Output the [X, Y] coordinate of the center of the cell containing the given text.  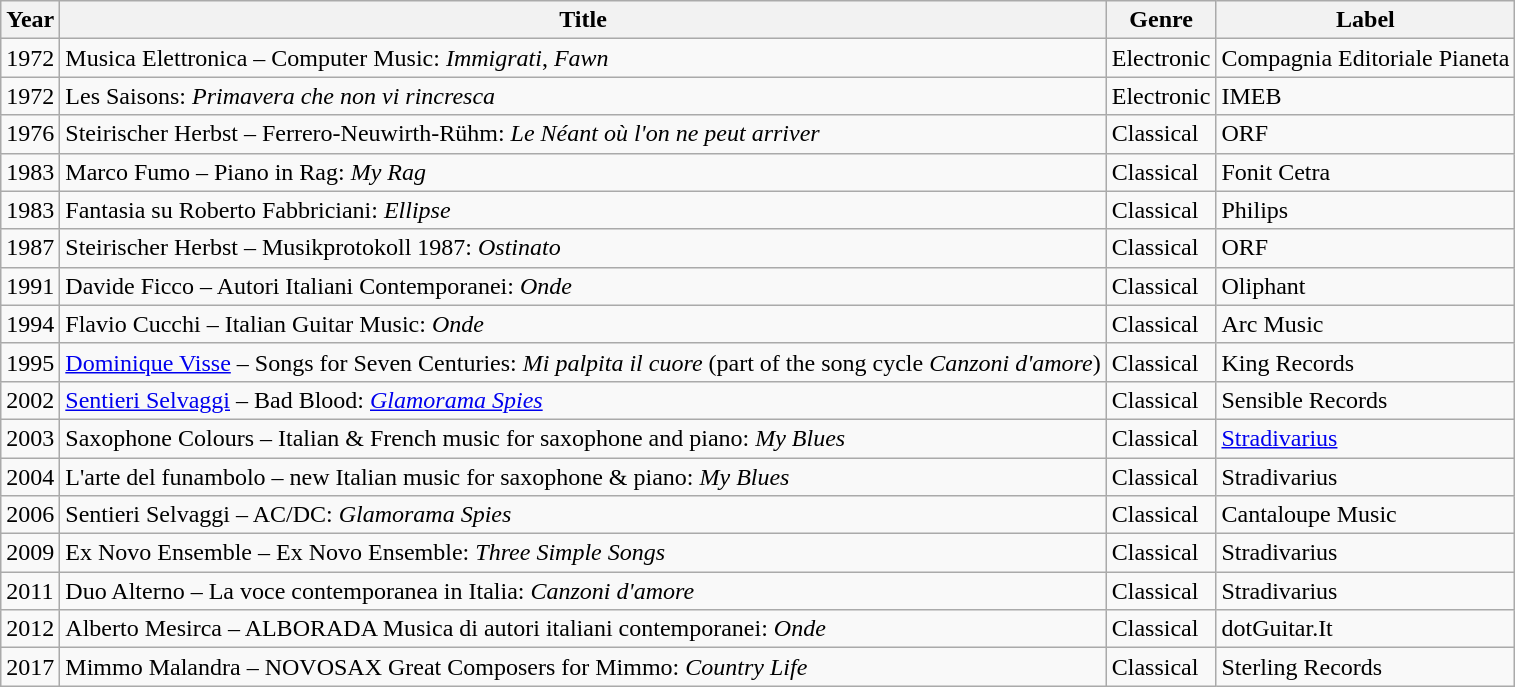
Sentieri Selvaggi – AC/DC: Glamorama Spies [583, 515]
2002 [30, 400]
dotGuitar.It [1366, 629]
2004 [30, 477]
Steirischer Herbst – Ferrero-Neuwirth-Rühm: Le Néant où l'on ne peut arriver [583, 134]
Sentieri Selvaggi – Bad Blood: Glamorama Spies [583, 400]
Duo Alterno – La voce contemporanea in Italia: Canzoni d'amore [583, 591]
Musica Elettronica – Computer Music: Immigrati, Fawn [583, 58]
Marco Fumo – Piano in Rag: My Rag [583, 172]
2006 [30, 515]
Philips [1366, 210]
Compagnia Editoriale Pianeta [1366, 58]
Davide Ficco – Autori Italiani Contemporanei: Onde [583, 286]
King Records [1366, 362]
L'arte del funambolo – new Italian music for saxophone & piano: My Blues [583, 477]
Mimmo Malandra – NOVOSAX Great Composers for Mimmo: Country Life [583, 667]
Label [1366, 20]
1987 [30, 248]
2012 [30, 629]
Les Saisons: Primavera che non vi rincresca [583, 96]
Alberto Mesirca – ALBORADA Musica di autori italiani contemporanei: Onde [583, 629]
IMEB [1366, 96]
1995 [30, 362]
Steirischer Herbst – Musikprotokoll 1987: Ostinato [583, 248]
Sterling Records [1366, 667]
Arc Music [1366, 324]
2011 [30, 591]
2009 [30, 553]
Oliphant [1366, 286]
Year [30, 20]
Fonit Cetra [1366, 172]
Ex Novo Ensemble – Ex Novo Ensemble: Three Simple Songs [583, 553]
Fantasia su Roberto Fabbriciani: Ellipse [583, 210]
Dominique Visse – Songs for Seven Centuries: Mi palpita il cuore (part of the song cycle Canzoni d'amore) [583, 362]
Genre [1161, 20]
Cantaloupe Music [1366, 515]
1994 [30, 324]
Flavio Cucchi – Italian Guitar Music: Onde [583, 324]
Title [583, 20]
2003 [30, 438]
1976 [30, 134]
1991 [30, 286]
Sensible Records [1366, 400]
Saxophone Colours – Italian & French music for saxophone and piano: My Blues [583, 438]
2017 [30, 667]
